Find where the given text appears and provide that cell's center as (X, Y) coordinate. 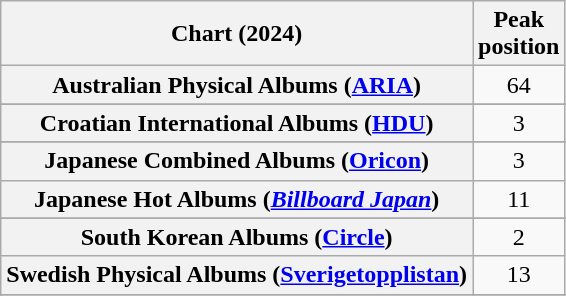
Japanese Hot Albums (Billboard Japan) (237, 199)
Chart (2024) (237, 34)
64 (519, 85)
Peakposition (519, 34)
South Korean Albums (Circle) (237, 237)
Swedish Physical Albums (Sverigetopplistan) (237, 275)
11 (519, 199)
13 (519, 275)
Australian Physical Albums (ARIA) (237, 85)
Japanese Combined Albums (Oricon) (237, 161)
2 (519, 237)
Croatian International Albums (HDU) (237, 123)
